From the cell containing the given text, extract its center point as [x, y] coordinate. 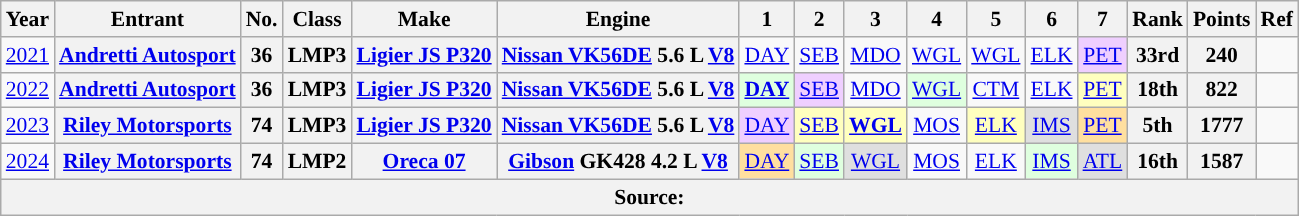
4 [936, 19]
1777 [1222, 126]
33rd [1158, 55]
18th [1158, 90]
5 [996, 19]
6 [1051, 19]
Rank [1158, 19]
Oreca 07 [424, 162]
240 [1222, 55]
7 [1103, 19]
Gibson GK428 4.2 L V8 [618, 162]
2024 [28, 162]
822 [1222, 90]
ATL [1103, 162]
1 [766, 19]
2023 [28, 126]
1587 [1222, 162]
Engine [618, 19]
16th [1158, 162]
Year [28, 19]
Class [318, 19]
CTM [996, 90]
2021 [28, 55]
5th [1158, 126]
Make [424, 19]
Ref [1277, 19]
No. [262, 19]
Points [1222, 19]
Source: [650, 197]
Entrant [148, 19]
2 [819, 19]
3 [876, 19]
2022 [28, 90]
LMP2 [318, 162]
